For the text-containing cell, return its midpoint in [x, y] coordinate format. 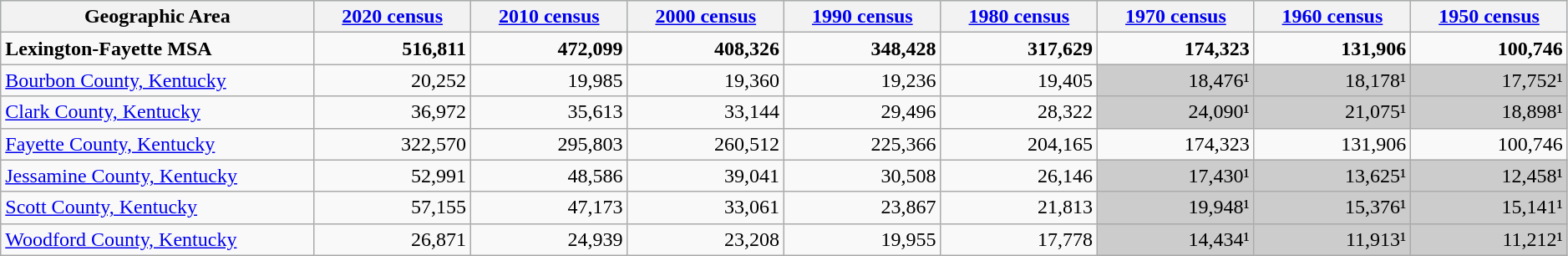
15,141¹ [1489, 207]
Geographic Area [157, 17]
17,778 [1019, 239]
30,508 [863, 176]
47,173 [549, 207]
1960 census [1332, 17]
Fayette County, Kentucky [157, 144]
28,322 [1019, 112]
21,075¹ [1332, 112]
1990 census [863, 17]
472,099 [549, 49]
Lexington-Fayette MSA [157, 49]
225,366 [863, 144]
Bourbon County, Kentucky [157, 80]
408,326 [706, 49]
19,236 [863, 80]
18,476¹ [1176, 80]
2010 census [549, 17]
14,434¹ [1176, 239]
Scott County, Kentucky [157, 207]
295,803 [549, 144]
19,948¹ [1176, 207]
348,428 [863, 49]
24,939 [549, 239]
260,512 [706, 144]
19,405 [1019, 80]
19,985 [549, 80]
23,208 [706, 239]
322,570 [393, 144]
2020 census [393, 17]
13,625¹ [1332, 176]
204,165 [1019, 144]
33,144 [706, 112]
39,041 [706, 176]
12,458¹ [1489, 176]
36,972 [393, 112]
35,613 [549, 112]
1980 census [1019, 17]
18,178¹ [1332, 80]
21,813 [1019, 207]
11,913¹ [1332, 239]
23,867 [863, 207]
26,871 [393, 239]
1950 census [1489, 17]
29,496 [863, 112]
24,090¹ [1176, 112]
19,955 [863, 239]
2000 census [706, 17]
17,430¹ [1176, 176]
19,360 [706, 80]
1970 census [1176, 17]
17,752¹ [1489, 80]
26,146 [1019, 176]
18,898¹ [1489, 112]
Jessamine County, Kentucky [157, 176]
57,155 [393, 207]
317,629 [1019, 49]
516,811 [393, 49]
11,212¹ [1489, 239]
52,991 [393, 176]
Clark County, Kentucky [157, 112]
15,376¹ [1332, 207]
20,252 [393, 80]
33,061 [706, 207]
48,586 [549, 176]
Woodford County, Kentucky [157, 239]
